Search for the cell housing the specified text and yield its (X, Y) center coordinate. 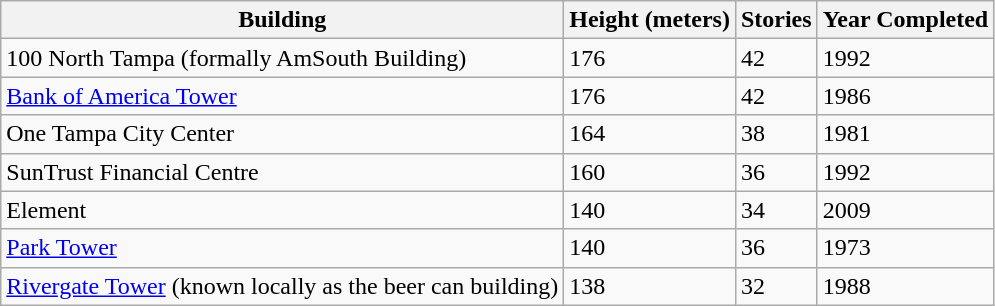
164 (650, 134)
138 (650, 286)
34 (776, 210)
1988 (906, 286)
SunTrust Financial Centre (282, 172)
Bank of America Tower (282, 96)
1973 (906, 248)
100 North Tampa (formally AmSouth Building) (282, 58)
2009 (906, 210)
Building (282, 20)
Park Tower (282, 248)
1981 (906, 134)
1986 (906, 96)
Rivergate Tower (known locally as the beer can building) (282, 286)
Height (meters) (650, 20)
Element (282, 210)
32 (776, 286)
160 (650, 172)
Stories (776, 20)
One Tampa City Center (282, 134)
Year Completed (906, 20)
38 (776, 134)
